Provide the (X, Y) coordinate of the cell's center where the given text is located.  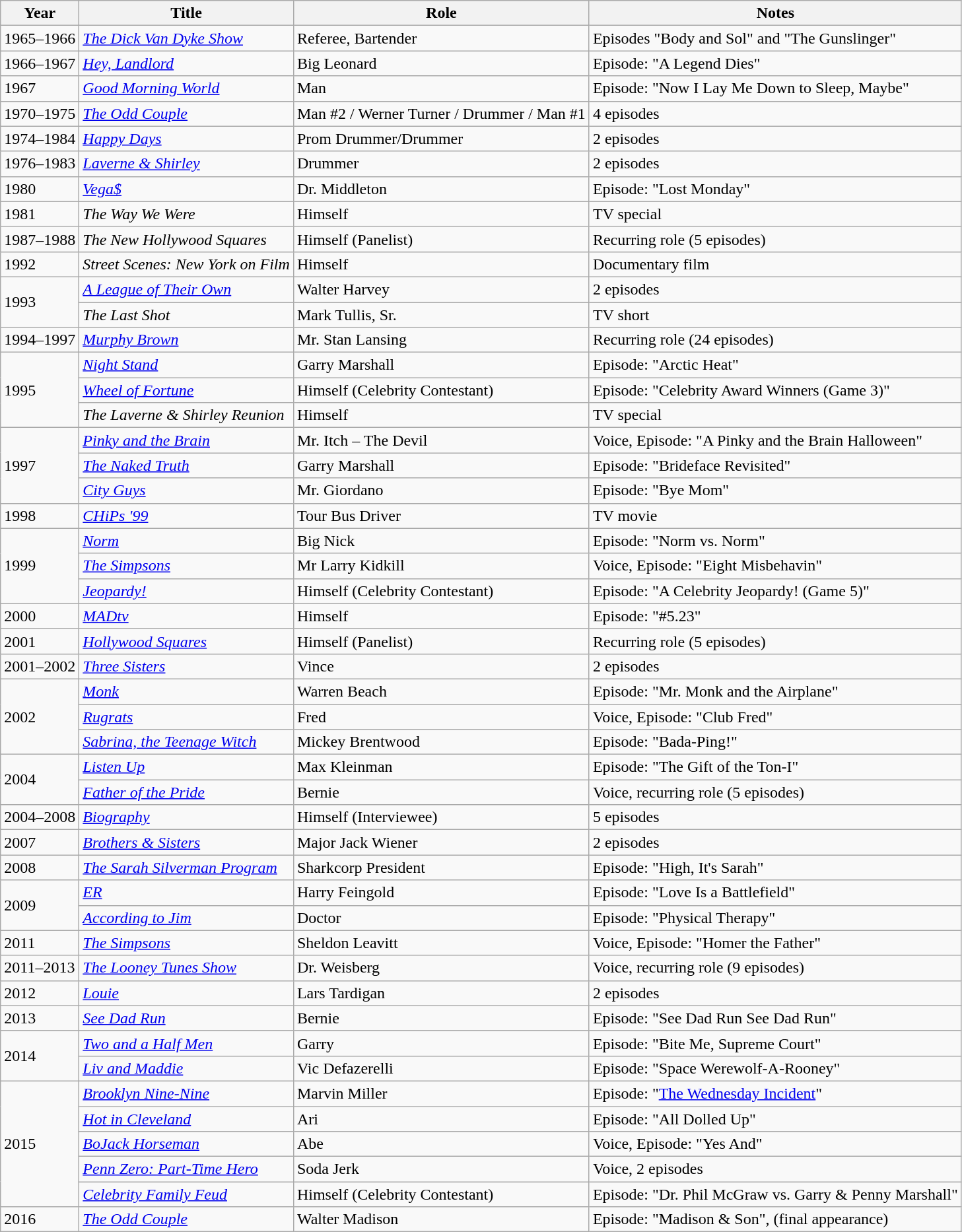
1965–1966 (40, 38)
Role (441, 13)
Voice, Episode: "A Pinky and the Brain Halloween" (775, 440)
Night Stand (186, 365)
2004–2008 (40, 817)
2001–2002 (40, 666)
The Way We Were (186, 214)
TV movie (775, 516)
Episode: "Now I Lay Me Down to Sleep, Maybe" (775, 88)
Episode: "Space Werewolf-A-Rooney" (775, 1068)
Episode: "The Wednesday Incident" (775, 1093)
The Sarah Silverman Program (186, 868)
Hey, Landlord (186, 63)
Doctor (441, 918)
Major Jack Wiener (441, 842)
Episode: "Bada-Ping!" (775, 742)
1995 (40, 390)
Episode: "Physical Therapy" (775, 918)
BoJack Horseman (186, 1144)
4 episodes (775, 114)
Happy Days (186, 139)
A League of Their Own (186, 289)
The New Hollywood Squares (186, 239)
Episode: "The Gift of the Ton-I" (775, 767)
Sabrina, the Teenage Witch (186, 742)
1976–1983 (40, 164)
Harry Feingold (441, 893)
1993 (40, 302)
Wheel of Fortune (186, 390)
2009 (40, 905)
2013 (40, 1018)
Episode: "High, It's Sarah" (775, 868)
TV short (775, 315)
2016 (40, 1219)
City Guys (186, 491)
See Dad Run (186, 1018)
Garry (441, 1043)
Sharkcorp President (441, 868)
Abe (441, 1144)
2012 (40, 993)
Voice, 2 episodes (775, 1169)
Big Leonard (441, 63)
Brothers & Sisters (186, 842)
Marvin Miller (441, 1093)
Max Kleinman (441, 767)
1998 (40, 516)
The Naked Truth (186, 465)
1974–1984 (40, 139)
Voice, Episode: "Yes And" (775, 1144)
Louie (186, 993)
Prom Drummer/Drummer (441, 139)
Dr. Middleton (441, 189)
Three Sisters (186, 666)
2014 (40, 1056)
Walter Harvey (441, 289)
Episode: "Bye Mom" (775, 491)
Dr. Weisberg (441, 968)
2007 (40, 842)
CHiPs '99 (186, 516)
Mickey Brentwood (441, 742)
Voice, recurring role (5 episodes) (775, 792)
Episode: "#5.23" (775, 616)
The Dick Van Dyke Show (186, 38)
Warren Beach (441, 691)
Celebrity Family Feud (186, 1194)
Two and a Half Men (186, 1043)
1980 (40, 189)
Episodes "Body and Sol" and "The Gunslinger" (775, 38)
MADtv (186, 616)
2011–2013 (40, 968)
1994–1997 (40, 340)
Mr. Itch – The Devil (441, 440)
Vega$ (186, 189)
1999 (40, 566)
1966–1967 (40, 63)
Episode: "Brideface Revisited" (775, 465)
Father of the Pride (186, 792)
Year (40, 13)
1967 (40, 88)
1970–1975 (40, 114)
Episode: "Lost Monday" (775, 189)
Voice, Episode: "Homer the Father" (775, 943)
Voice, Episode: "Eight Misbehavin" (775, 566)
Hollywood Squares (186, 641)
ER (186, 893)
1997 (40, 465)
Referee, Bartender (441, 38)
Episode: "Norm vs. Norm" (775, 541)
Ari (441, 1119)
Drummer (441, 164)
1992 (40, 264)
Vince (441, 666)
Murphy Brown (186, 340)
Episode: "Dr. Phil McGraw vs. Garry & Penny Marshall" (775, 1194)
Liv and Maddie (186, 1068)
Soda Jerk (441, 1169)
According to Jim (186, 918)
Mr. Giordano (441, 491)
Episode: "Arctic Heat" (775, 365)
Voice, Episode: "Club Fred" (775, 716)
Documentary film (775, 264)
5 episodes (775, 817)
Rugrats (186, 716)
Fred (441, 716)
Mark Tullis, Sr. (441, 315)
Man (441, 88)
Episode: "A Legend Dies" (775, 63)
2008 (40, 868)
Mr. Stan Lansing (441, 340)
The Laverne & Shirley Reunion (186, 415)
Episode: "Bite Me, Supreme Court" (775, 1043)
2015 (40, 1144)
Laverne & Shirley (186, 164)
2004 (40, 780)
2011 (40, 943)
Brooklyn Nine-Nine (186, 1093)
2001 (40, 641)
Man #2 / Werner Turner / Drummer / Man #1 (441, 114)
Good Morning World (186, 88)
Big Nick (441, 541)
The Last Shot (186, 315)
Norm (186, 541)
Episode: "A Celebrity Jeopardy! (Game 5)" (775, 591)
Jeopardy! (186, 591)
2000 (40, 616)
Biography (186, 817)
1987–1988 (40, 239)
Listen Up (186, 767)
Episode: "All Dolled Up" (775, 1119)
Episode: "Love Is a Battlefield" (775, 893)
Episode: "Madison & Son", (final appearance) (775, 1219)
1981 (40, 214)
Lars Tardigan (441, 993)
Hot in Cleveland (186, 1119)
Voice, recurring role (9 episodes) (775, 968)
Vic Defazerelli (441, 1068)
Episode: "Celebrity Award Winners (Game 3)" (775, 390)
Himself (Interviewee) (441, 817)
Episode: "Mr. Monk and the Airplane" (775, 691)
Sheldon Leavitt (441, 943)
Notes (775, 13)
2002 (40, 716)
Episode: "See Dad Run See Dad Run" (775, 1018)
Penn Zero: Part-Time Hero (186, 1169)
Title (186, 13)
Monk (186, 691)
The Looney Tunes Show (186, 968)
Walter Madison (441, 1219)
Mr Larry Kidkill (441, 566)
Street Scenes: New York on Film (186, 264)
Recurring role (24 episodes) (775, 340)
Pinky and the Brain (186, 440)
Tour Bus Driver (441, 516)
